Return (x, y) of the center of cell containing provided text 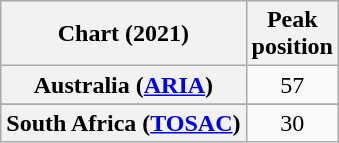
Chart (2021) (124, 34)
57 (292, 85)
Peakposition (292, 34)
South Africa (TOSAC) (124, 123)
Australia (ARIA) (124, 85)
30 (292, 123)
